Output the (x, y) coordinate of the center of the cell containing the given text.  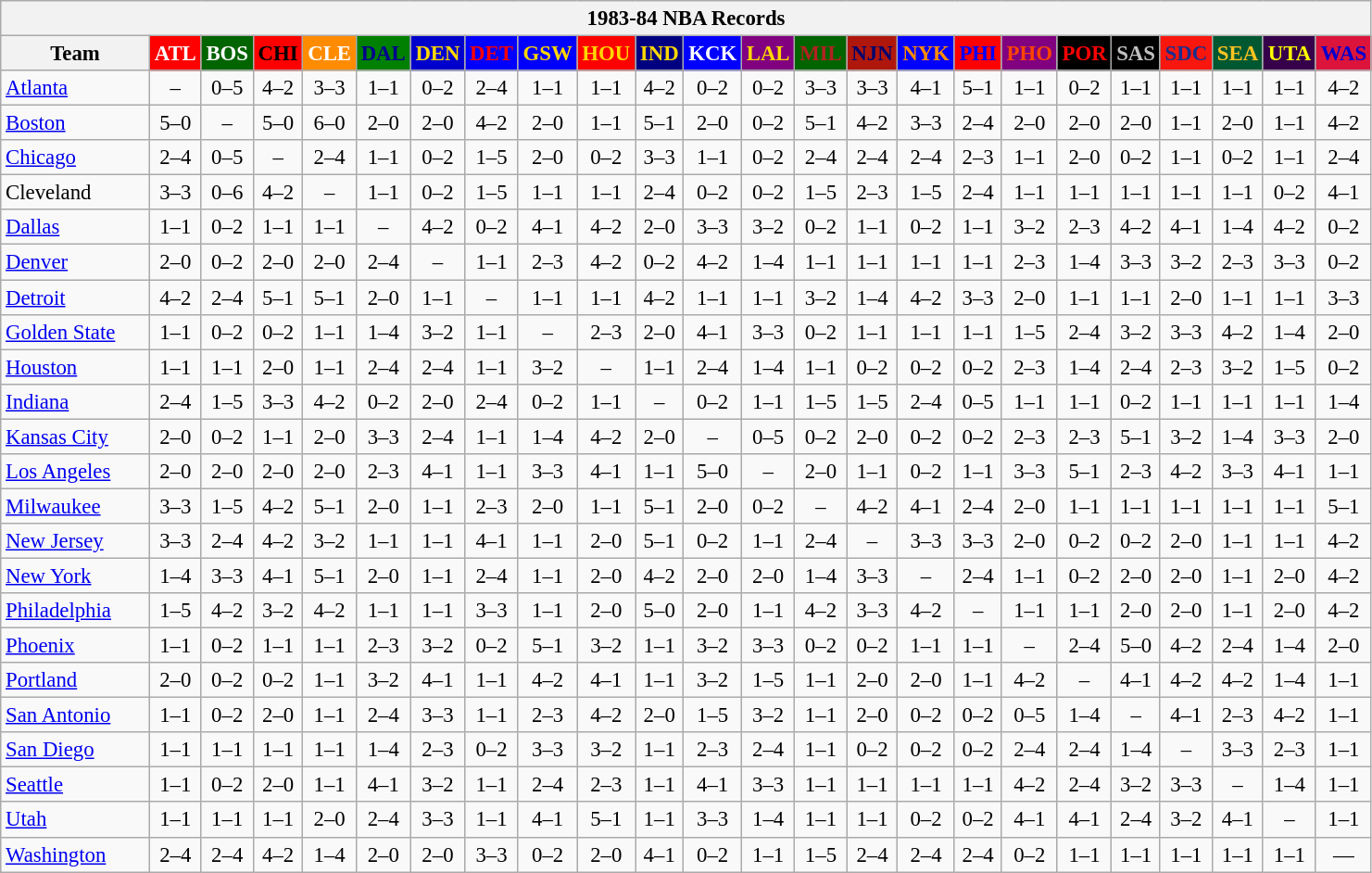
Atlanta (76, 88)
Milwaukee (76, 506)
Team (76, 54)
Houston (76, 367)
Dallas (76, 227)
New York (76, 576)
Los Angeles (76, 472)
Indiana (76, 401)
ATL (175, 54)
CHI (278, 54)
NYK (926, 54)
San Antonio (76, 715)
PHI (978, 54)
Washington (76, 854)
New Jersey (76, 541)
SDC (1186, 54)
HOU (606, 54)
Seattle (76, 785)
Boston (76, 123)
GSW (548, 54)
Golden State (76, 332)
MIL (821, 54)
NJN (873, 54)
Utah (76, 820)
Detroit (76, 297)
KCK (713, 54)
DET (491, 54)
DAL (384, 54)
DEN (437, 54)
POR (1084, 54)
Philadelphia (76, 611)
BOS (227, 54)
Portland (76, 680)
Phoenix (76, 646)
UTA (1290, 54)
— (1343, 854)
1983-84 NBA Records (686, 19)
Cleveland (76, 193)
Denver (76, 262)
Chicago (76, 158)
SEA (1238, 54)
CLE (330, 54)
PHO (1029, 54)
WAS (1343, 54)
6–0 (330, 123)
SAS (1136, 54)
IND (660, 54)
San Diego (76, 750)
Kansas City (76, 436)
0–6 (227, 193)
LAL (767, 54)
